Detect which cell encompasses the target text, then output its (X, Y) center coordinate. 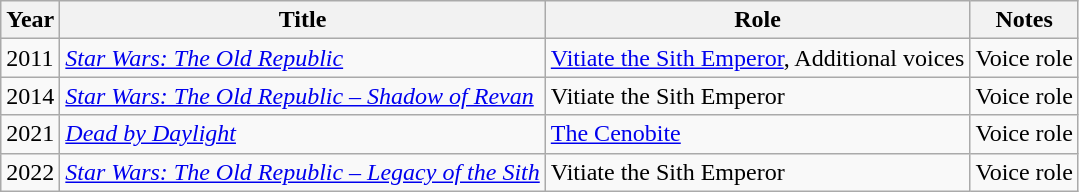
Star Wars: The Old Republic – Legacy of the Sith (302, 172)
Title (302, 20)
Star Wars: The Old Republic – Shadow of Revan (302, 96)
Role (758, 20)
The Cenobite (758, 134)
2021 (30, 134)
Notes (1024, 20)
2011 (30, 58)
Year (30, 20)
Vitiate the Sith Emperor, Additional voices (758, 58)
Dead by Daylight (302, 134)
2014 (30, 96)
Star Wars: The Old Republic (302, 58)
2022 (30, 172)
